Output the [x, y] coordinate of the center of the cell containing the given text.  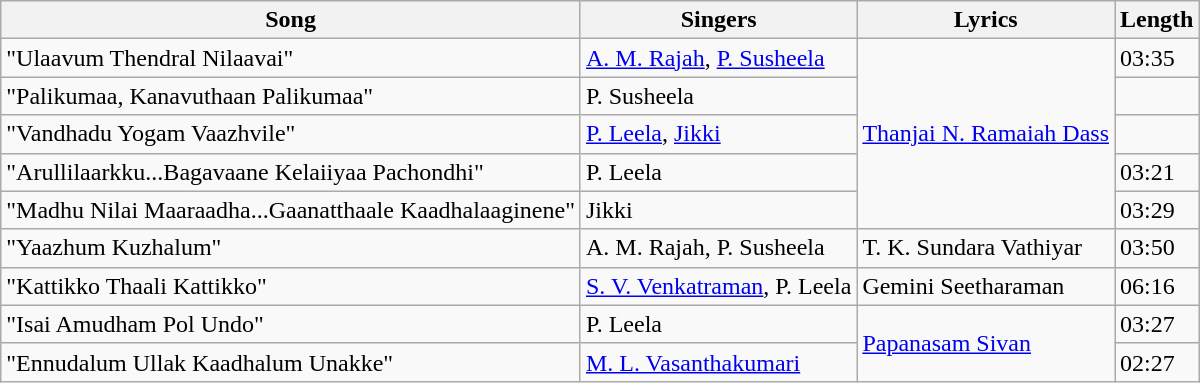
03:21 [1157, 172]
"Ennudalum Ullak Kaadhalum Unakke" [291, 362]
Song [291, 20]
"Madhu Nilai Maaraadha...Gaanatthaale Kaadhalaaginene" [291, 210]
P. Susheela [718, 96]
Singers [718, 20]
03:29 [1157, 210]
06:16 [1157, 286]
Length [1157, 20]
Papanasam Sivan [986, 343]
S. V. Venkatraman, P. Leela [718, 286]
Jikki [718, 210]
03:35 [1157, 58]
"Vandhadu Yogam Vaazhvile" [291, 134]
T. K. Sundara Vathiyar [986, 248]
"Arullilaarkku...Bagavaane Kelaiiyaa Pachondhi" [291, 172]
"Yaazhum Kuzhalum" [291, 248]
P. Leela, Jikki [718, 134]
Thanjai N. Ramaiah Dass [986, 134]
Gemini Seetharaman [986, 286]
"Palikumaa, Kanavuthaan Palikumaa" [291, 96]
"Ulaavum Thendral Nilaavai" [291, 58]
03:50 [1157, 248]
03:27 [1157, 324]
02:27 [1157, 362]
"Isai Amudham Pol Undo" [291, 324]
M. L. Vasanthakumari [718, 362]
Lyrics [986, 20]
"Kattikko Thaali Kattikko" [291, 286]
